Identify which cell holds the provided text, then report its [X, Y] central coordinate. 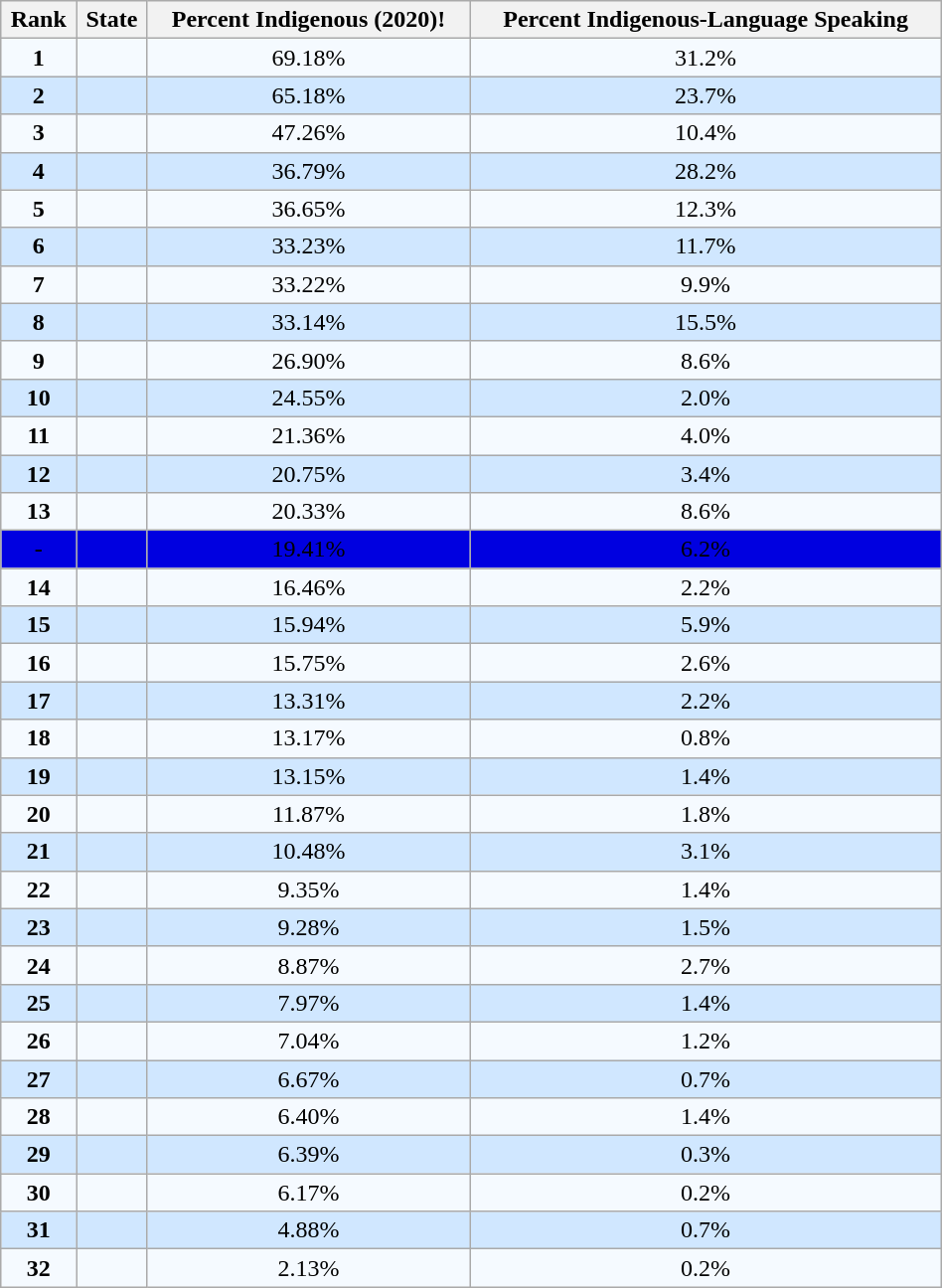
33.14% [308, 322]
19.41% [308, 550]
3.4% [706, 474]
4 [39, 171]
15 [39, 625]
10 [39, 398]
15.75% [308, 663]
22 [39, 889]
Percent Indigenous-Language Speaking [706, 20]
5 [39, 209]
9 [39, 360]
36.79% [308, 171]
12.3% [706, 209]
1.8% [706, 814]
33.22% [308, 284]
12 [39, 474]
9.9% [706, 284]
7 [39, 284]
3 [39, 133]
6.67% [308, 1078]
Percent Indigenous (2020)! [308, 20]
20.75% [308, 474]
28 [39, 1117]
27 [39, 1078]
2.6% [706, 663]
9.35% [308, 889]
69.18% [308, 58]
10.48% [308, 852]
30 [39, 1193]
20.33% [308, 512]
33.23% [308, 246]
- [39, 550]
21.36% [308, 435]
5.9% [706, 625]
31.2% [706, 58]
47.26% [308, 133]
13.31% [308, 701]
2.13% [308, 1268]
13.15% [308, 776]
0.3% [706, 1155]
6 [39, 246]
7.97% [308, 1003]
19 [39, 776]
17 [39, 701]
21 [39, 852]
1.5% [706, 927]
11.87% [308, 814]
4.88% [308, 1230]
6.39% [308, 1155]
23 [39, 927]
65.18% [308, 95]
11 [39, 435]
4.0% [706, 435]
28.2% [706, 171]
2.0% [706, 398]
State [111, 20]
32 [39, 1268]
31 [39, 1230]
23.7% [706, 95]
15.94% [308, 625]
7.04% [308, 1041]
11.7% [706, 246]
24.55% [308, 398]
9.28% [308, 927]
24 [39, 965]
6.2% [706, 550]
8 [39, 322]
1 [39, 58]
8.87% [308, 965]
20 [39, 814]
25 [39, 1003]
26.90% [308, 360]
0.8% [706, 738]
Rank [39, 20]
29 [39, 1155]
3.1% [706, 852]
18 [39, 738]
10.4% [706, 133]
16.46% [308, 587]
15.5% [706, 322]
6.40% [308, 1117]
2.7% [706, 965]
14 [39, 587]
16 [39, 663]
1.2% [706, 1041]
26 [39, 1041]
13.17% [308, 738]
2 [39, 95]
13 [39, 512]
6.17% [308, 1193]
36.65% [308, 209]
